Detect which cell encompasses the target text, then output its [X, Y] center coordinate. 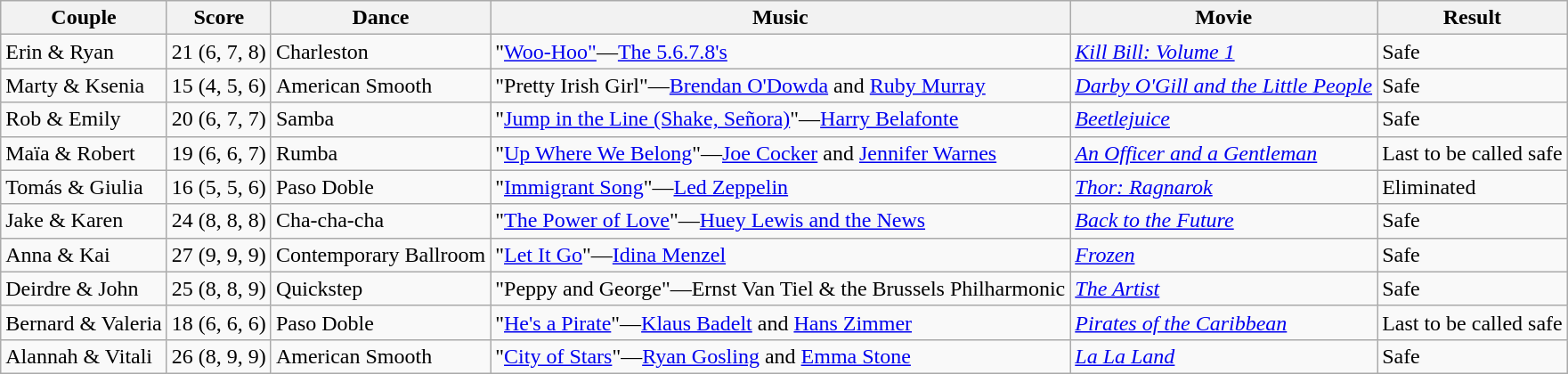
The Artist [1223, 289]
Bernard & Valeria [84, 322]
25 (8, 8, 9) [219, 289]
La La Land [1223, 356]
Contemporary Ballroom [380, 255]
19 (6, 6, 7) [219, 153]
Movie [1223, 18]
21 (6, 7, 8) [219, 52]
"Up Where We Belong"—Joe Cocker and Jennifer Warnes [780, 153]
Charleston [380, 52]
Beetlejuice [1223, 119]
Dance [380, 18]
Couple [84, 18]
Thor: Ragnarok [1223, 187]
"He's a Pirate"—Klaus Badelt and Hans Zimmer [780, 322]
"City of Stars"—Ryan Gosling and Emma Stone [780, 356]
Back to the Future [1223, 221]
26 (8, 9, 9) [219, 356]
Kill Bill: Volume 1 [1223, 52]
Deirdre & John [84, 289]
Rumba [380, 153]
18 (6, 6, 6) [219, 322]
Cha-cha-cha [380, 221]
27 (9, 9, 9) [219, 255]
Erin & Ryan [84, 52]
Alannah & Vitali [84, 356]
Samba [380, 119]
"Jump in the Line (Shake, Señora)"—Harry Belafonte [780, 119]
Frozen [1223, 255]
"Peppy and George"—Ernst Van Tiel & the Brussels Philharmonic [780, 289]
Jake & Karen [84, 221]
Music [780, 18]
Rob & Emily [84, 119]
Quickstep [380, 289]
An Officer and a Gentleman [1223, 153]
Marty & Ksenia [84, 85]
16 (5, 5, 6) [219, 187]
Tomás & Giulia [84, 187]
Maïa & Robert [84, 153]
Pirates of the Caribbean [1223, 322]
"The Power of Love"—Huey Lewis and the News [780, 221]
20 (6, 7, 7) [219, 119]
"Immigrant Song"—Led Zeppelin [780, 187]
"Let It Go"—Idina Menzel [780, 255]
Eliminated [1473, 187]
Anna & Kai [84, 255]
Score [219, 18]
"Woo-Hoo"—The 5.6.7.8's [780, 52]
24 (8, 8, 8) [219, 221]
Result [1473, 18]
15 (4, 5, 6) [219, 85]
Darby O'Gill and the Little People [1223, 85]
"Pretty Irish Girl"—Brendan O'Dowda and Ruby Murray [780, 85]
